Extract the [X, Y] coordinate from the center of the cell holding the provided text.  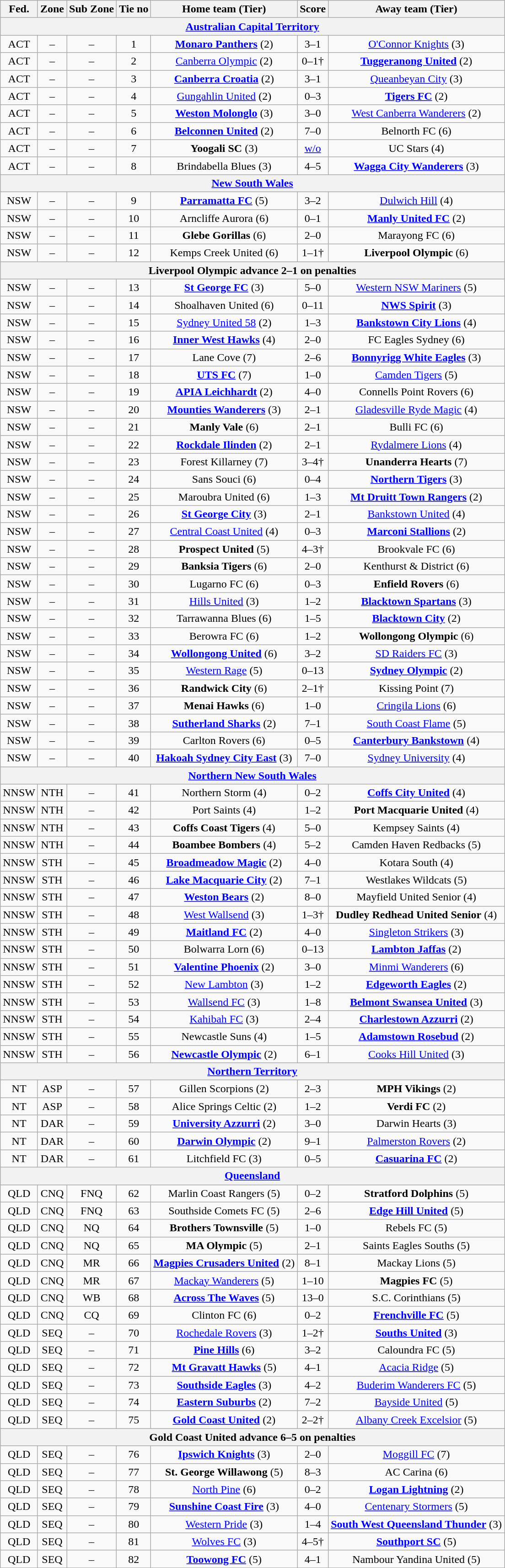
Zone [52, 9]
19 [134, 392]
46 [134, 880]
University Azzurri (2) [224, 1124]
37 [134, 706]
Newcastle Olympic (2) [224, 1054]
Port Macquarie United (4) [416, 810]
Score [313, 9]
Centenary Stormers (5) [416, 1507]
Manly Vale (6) [224, 427]
20 [134, 410]
SD Raiders FC (3) [416, 653]
Canberra Olympic (2) [224, 61]
Across The Waves (5) [224, 1298]
Stratford Dolphins (5) [416, 1193]
Mt Druitt Town Rangers (2) [416, 496]
Kahibah FC (3) [224, 1019]
Menai Hawks (6) [224, 706]
Hills United (3) [224, 601]
64 [134, 1228]
77 [134, 1472]
Southside Comets FC (5) [224, 1211]
13 [134, 288]
Kotara South (4) [416, 862]
Northern Tigers (3) [416, 479]
Cringila Lions (6) [416, 706]
Port Saints (4) [224, 810]
27 [134, 532]
South West Queensland Thunder (3) [416, 1524]
Verdi FC (2) [416, 1106]
UTS FC (7) [224, 375]
Maitland FC (2) [224, 932]
Wallsend FC (3) [224, 1002]
74 [134, 1402]
Toowong FC (5) [224, 1559]
Lugarno FC (6) [224, 584]
Sydney United 58 (2) [224, 323]
6–1 [313, 1054]
13–0 [313, 1298]
53 [134, 1002]
9 [134, 200]
Weston Molonglo (3) [224, 113]
Saints Eagles Souths (5) [416, 1245]
Mackay Lions (5) [416, 1263]
West Canberra Wanderers (2) [416, 113]
Valentine Phoenix (2) [224, 967]
67 [134, 1280]
Coffs Coast Tigers (4) [224, 828]
Dulwich Hill (4) [416, 200]
Belmont Swansea United (3) [416, 1002]
8 [134, 166]
75 [134, 1420]
29 [134, 566]
Lane Cove (7) [224, 357]
Rydalmere Lions (4) [416, 444]
Bolwarra Lorn (6) [224, 949]
MPH Vikings (2) [416, 1089]
Blacktown Spartans (3) [416, 601]
Queensland [252, 1176]
Kissing Point (7) [416, 688]
1–3† [313, 915]
10 [134, 218]
Away team (Tier) [416, 9]
4–3† [313, 549]
Gladesville Ryde Magic (4) [416, 410]
Darwin Hearts (3) [416, 1124]
South Coast Flame (5) [416, 723]
Sutherland Sharks (2) [224, 723]
Kenthurst & District (6) [416, 566]
79 [134, 1507]
28 [134, 549]
Charlestown Azzurri (2) [416, 1019]
45 [134, 862]
Mt Gravatt Hawks (5) [224, 1368]
Clinton FC (6) [224, 1315]
35 [134, 671]
33 [134, 636]
2–2† [313, 1420]
17 [134, 357]
65 [134, 1245]
1–1† [313, 253]
5 [134, 113]
Acacia Ridge (5) [416, 1368]
New Lambton (3) [224, 984]
UC Stars (4) [416, 148]
78 [134, 1489]
Wolves FC (3) [224, 1541]
Sydney University (4) [416, 758]
Western Rage (5) [224, 671]
Rockdale Ilinden (2) [224, 444]
Arncliffe Aurora (6) [224, 218]
Rebels FC (5) [416, 1228]
61 [134, 1158]
15 [134, 323]
Palmerston Rovers (2) [416, 1141]
Central Coast United (4) [224, 532]
42 [134, 810]
Moggill FC (7) [416, 1455]
Lake Macquarie City (2) [224, 880]
Kempsey Saints (4) [416, 828]
5–2 [313, 845]
NWS Spirit (3) [416, 305]
O'Connor Knights (3) [416, 44]
4 [134, 96]
New South Wales [252, 183]
9–1 [313, 1141]
6 [134, 131]
Rochedale Rovers (3) [224, 1333]
Gungahlin United (2) [224, 96]
41 [134, 793]
68 [134, 1298]
82 [134, 1559]
47 [134, 897]
Gold Coast United advance 6–5 on penalties [252, 1437]
FC Eagles Sydney (6) [416, 340]
Australian Capital Territory [252, 27]
2 [134, 61]
Brookvale FC (6) [416, 549]
Bankstown United (4) [416, 514]
4–2 [313, 1385]
25 [134, 496]
50 [134, 949]
4–5 [313, 166]
Boambee Bombers (4) [224, 845]
Bayside United (5) [416, 1402]
1–8 [313, 1002]
Dudley Redhead United Senior (4) [416, 915]
Belconnen United (2) [224, 131]
Southport SC (5) [416, 1541]
Mayfield United Senior (4) [416, 897]
Newcastle Suns (4) [224, 1036]
11 [134, 236]
Sydney Olympic (2) [416, 671]
49 [134, 932]
Blacktown City (2) [416, 619]
S.C. Corinthians (5) [416, 1298]
Inner West Hawks (4) [224, 340]
7–2 [313, 1402]
38 [134, 723]
Minmi Wanderers (6) [416, 967]
Tarrawanna Blues (6) [224, 619]
Lambton Jaffas (2) [416, 949]
Liverpool Olympic advance 2–1 on penalties [252, 270]
Home team (Tier) [224, 9]
58 [134, 1106]
Northern New South Wales [252, 776]
23 [134, 462]
Gold Coast United (2) [224, 1420]
30 [134, 584]
Mackay Wanderers (5) [224, 1280]
Westlakes Wildcats (5) [416, 880]
Wollongong United (6) [224, 653]
56 [134, 1054]
Glebe Gorillas (6) [224, 236]
52 [134, 984]
1 [134, 44]
Parramatta FC (5) [224, 200]
Carlton Rovers (6) [224, 740]
Adamstown Rosebud (2) [416, 1036]
66 [134, 1263]
Liverpool Olympic (6) [416, 253]
3–4† [313, 462]
West Wallsend (3) [224, 915]
0–1 [313, 218]
Connells Point Rovers (6) [416, 392]
48 [134, 915]
71 [134, 1350]
69 [134, 1315]
Fed. [19, 9]
w/o [313, 148]
59 [134, 1124]
70 [134, 1333]
Camden Haven Redbacks (5) [416, 845]
Berowra FC (6) [224, 636]
Banksia Tigers (6) [224, 566]
Pine Hills (6) [224, 1350]
Weston Bears (2) [224, 897]
Magpies Crusaders United (2) [224, 1263]
Hakoah Sydney City East (3) [224, 758]
St George City (3) [224, 514]
Albany Creek Excelsior (5) [416, 1420]
60 [134, 1141]
Monaro Panthers (2) [224, 44]
Eastern Suburbs (2) [224, 1402]
8–0 [313, 897]
Marlin Coast Rangers (5) [224, 1193]
51 [134, 967]
WB [91, 1298]
Alice Springs Celtic (2) [224, 1106]
Magpies FC (5) [416, 1280]
14 [134, 305]
76 [134, 1455]
Southside Eagles (3) [224, 1385]
72 [134, 1368]
Kemps Creek United (6) [224, 253]
Wollongong Olympic (6) [416, 636]
43 [134, 828]
36 [134, 688]
22 [134, 444]
Edge Hill United (5) [416, 1211]
73 [134, 1385]
Shoalhaven United (6) [224, 305]
1–4 [313, 1524]
Yoogali SC (3) [224, 148]
0–4 [313, 479]
Litchfield FC (3) [224, 1158]
Broadmeadow Magic (2) [224, 862]
Camden Tigers (5) [416, 375]
62 [134, 1193]
Sub Zone [91, 9]
Darwin Olympic (2) [224, 1141]
32 [134, 619]
Bankstown City Lions (4) [416, 323]
Tigers FC (2) [416, 96]
Buderim Wanderers FC (5) [416, 1385]
81 [134, 1541]
1–10 [313, 1280]
57 [134, 1089]
Singleton Strikers (3) [416, 932]
Cooks Hill United (3) [416, 1054]
39 [134, 740]
St George FC (3) [224, 288]
0–1† [313, 61]
Logan Lightning (2) [416, 1489]
Randwick City (6) [224, 688]
Western NSW Mariners (5) [416, 288]
APIA Leichhardt (2) [224, 392]
26 [134, 514]
Mounties Wanderers (3) [224, 410]
Caloundra FC (5) [416, 1350]
2–4 [313, 1019]
Souths United (3) [416, 1333]
Tuggeranong United (2) [416, 61]
18 [134, 375]
Brindabella Blues (3) [224, 166]
Ipswich Knights (3) [224, 1455]
4–5† [313, 1541]
21 [134, 427]
CQ [91, 1315]
Casuarina FC (2) [416, 1158]
54 [134, 1019]
Bulli FC (6) [416, 427]
Gillen Scorpions (2) [224, 1089]
Marconi Stallions (2) [416, 532]
Enfield Rovers (6) [416, 584]
Marayong FC (6) [416, 236]
3 [134, 79]
2–3 [313, 1089]
80 [134, 1524]
Canberra Croatia (2) [224, 79]
Edgeworth Eagles (2) [416, 984]
MA Olympic (5) [224, 1245]
Northern Territory [252, 1072]
1–2† [313, 1333]
34 [134, 653]
12 [134, 253]
24 [134, 479]
16 [134, 340]
40 [134, 758]
Bonnyrigg White Eagles (3) [416, 357]
8–1 [313, 1263]
Coffs City United (4) [416, 793]
Unanderra Hearts (7) [416, 462]
St. George Willawong (5) [224, 1472]
63 [134, 1211]
Sunshine Coast Fire (3) [224, 1507]
31 [134, 601]
Belnorth FC (6) [416, 131]
Maroubra United (6) [224, 496]
Forest Killarney (7) [224, 462]
Canterbury Bankstown (4) [416, 740]
Prospect United (5) [224, 549]
44 [134, 845]
Northern Storm (4) [224, 793]
2–1† [313, 688]
55 [134, 1036]
Sans Souci (6) [224, 479]
8–3 [313, 1472]
AC Carina (6) [416, 1472]
Western Pride (3) [224, 1524]
0–11 [313, 305]
Nambour Yandina United (5) [416, 1559]
Tie no [134, 9]
North Pine (6) [224, 1489]
Wagga City Wanderers (3) [416, 166]
7 [134, 148]
Manly United FC (2) [416, 218]
Frenchville FC (5) [416, 1315]
Brothers Townsville (5) [224, 1228]
Queanbeyan City (3) [416, 79]
